Find where the given text appears and provide that cell's center as [X, Y] coordinate. 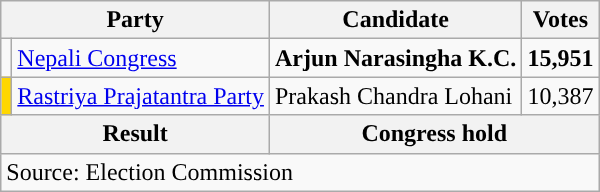
Rastriya Prajatantra Party [141, 96]
Prakash Chandra Lohani [395, 96]
Candidate [395, 20]
Votes [560, 20]
15,951 [560, 58]
Party [136, 20]
Arjun Narasingha K.C. [395, 58]
10,387 [560, 96]
Result [136, 134]
Nepali Congress [141, 58]
Source: Election Commission [300, 172]
Congress hold [434, 134]
